Capture the cell that displays the provided text and extract its (X, Y) central coordinate. 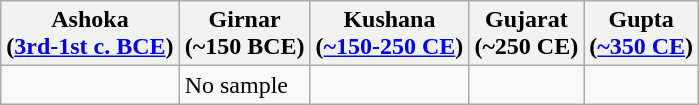
Kushana(~150-250 CE) (390, 34)
No sample (244, 85)
Girnar(~150 BCE) (244, 34)
Gupta(~350 CE) (642, 34)
Ashoka(3rd-1st c. BCE) (90, 34)
Gujarat(~250 CE) (526, 34)
